For the text-containing cell, return its midpoint in [X, Y] coordinate format. 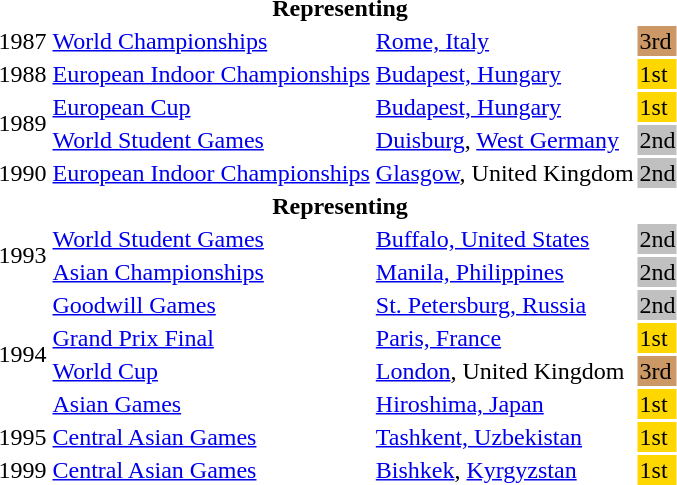
World Championships [211, 41]
Rome, Italy [504, 41]
World Cup [211, 371]
Glasgow, United Kingdom [504, 173]
Asian Games [211, 404]
Goodwill Games [211, 305]
Hiroshima, Japan [504, 404]
Asian Championships [211, 272]
Grand Prix Final [211, 338]
Manila, Philippines [504, 272]
Bishkek, Kyrgyzstan [504, 470]
European Cup [211, 107]
Paris, France [504, 338]
Buffalo, United States [504, 239]
Duisburg, West Germany [504, 140]
London, United Kingdom [504, 371]
Tashkent, Uzbekistan [504, 437]
St. Petersburg, Russia [504, 305]
